From the cell containing the given text, extract its center point as [X, Y] coordinate. 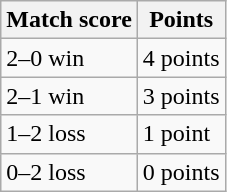
2–0 win [70, 58]
1–2 loss [70, 134]
Points [181, 20]
2–1 win [70, 96]
1 point [181, 134]
Match score [70, 20]
4 points [181, 58]
0 points [181, 172]
3 points [181, 96]
0–2 loss [70, 172]
